Return the [X, Y] coordinate for the center point of the cell that contains the specified text.  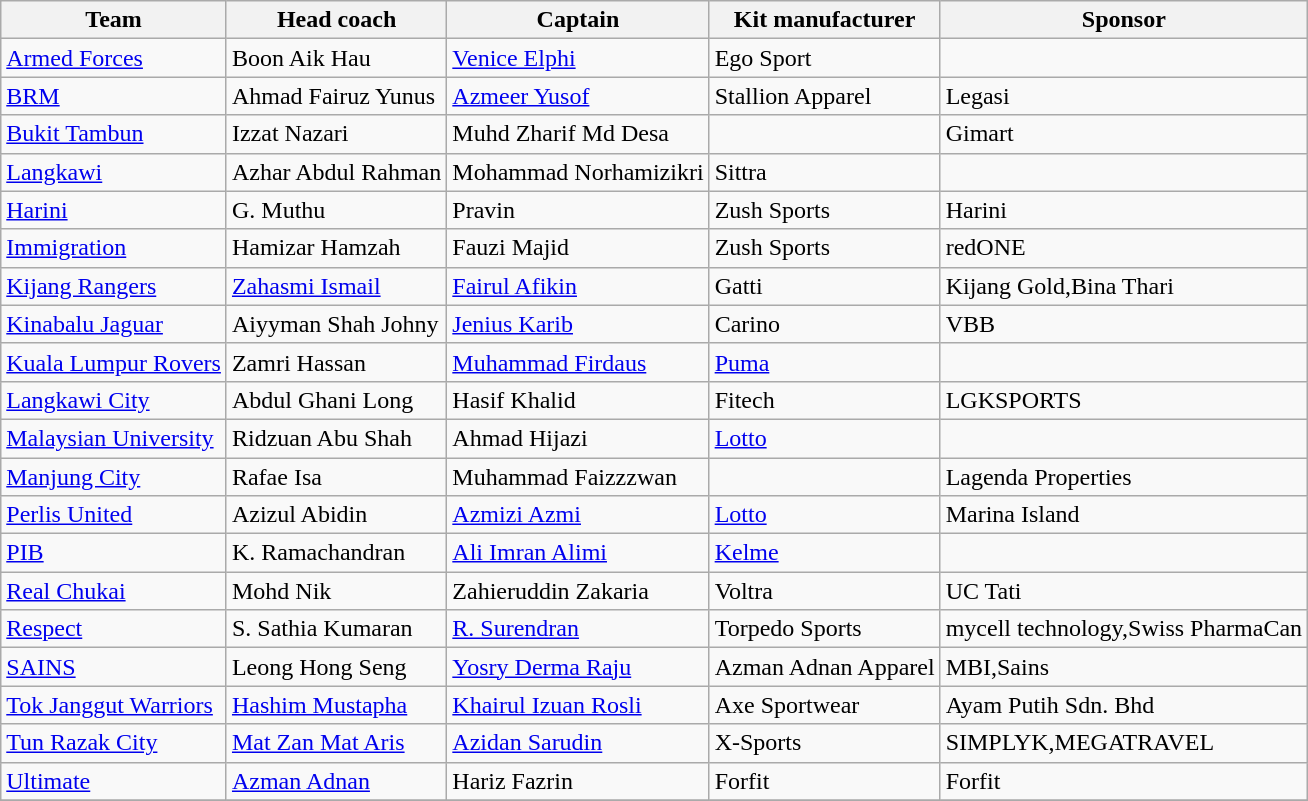
Ridzuan Abu Shah [336, 438]
Hashim Mustapha [336, 705]
Ego Sport [824, 58]
Yosry Derma Raju [578, 667]
Azman Adnan [336, 781]
Perlis United [114, 515]
Kelme [824, 553]
Mohammad Norhamizikri [578, 172]
Kuala Lumpur Rovers [114, 362]
LGKSPORTS [1124, 400]
SAINS [114, 667]
Kit manufacturer [824, 20]
redONE [1124, 248]
Mat Zan Mat Aris [336, 743]
Hasif Khalid [578, 400]
Muhammad Faizzzwan [578, 477]
Azmizi Azmi [578, 515]
Azmeer Yusof [578, 96]
Ali Imran Alimi [578, 553]
Venice Elphi [578, 58]
Zahieruddin Zakaria [578, 591]
Izzat Nazari [336, 134]
Khairul Izuan Rosli [578, 705]
Team [114, 20]
Mohd Nik [336, 591]
Hamizar Hamzah [336, 248]
Langkawi [114, 172]
Ultimate [114, 781]
Zamri Hassan [336, 362]
Stallion Apparel [824, 96]
Leong Hong Seng [336, 667]
Jenius Karib [578, 324]
Kijang Rangers [114, 286]
Aiyyman Shah Johny [336, 324]
UC Tati [1124, 591]
Torpedo Sports [824, 629]
Marina Island [1124, 515]
Zahasmi Ismail [336, 286]
X-Sports [824, 743]
Azman Adnan Apparel [824, 667]
Gatti [824, 286]
Ahmad Hijazi [578, 438]
Immigration [114, 248]
Kinabalu Jaguar [114, 324]
BRM [114, 96]
Pravin [578, 210]
Sittra [824, 172]
Puma [824, 362]
Bukit Tambun [114, 134]
Head coach [336, 20]
Hariz Fazrin [578, 781]
Ahmad Fairuz Yunus [336, 96]
Abdul Ghani Long [336, 400]
mycell technology,Swiss PharmaCan [1124, 629]
Real Chukai [114, 591]
VBB [1124, 324]
Boon Aik Hau [336, 58]
SIMPLYK,MEGATRAVEL [1124, 743]
S. Sathia Kumaran [336, 629]
Carino [824, 324]
Azizul Abidin [336, 515]
Muhd Zharif Md Desa [578, 134]
Captain [578, 20]
R. Surendran [578, 629]
Armed Forces [114, 58]
Muhammad Firdaus [578, 362]
Fairul Afikin [578, 286]
Respect [114, 629]
Fauzi Majid [578, 248]
Legasi [1124, 96]
Voltra [824, 591]
Kijang Gold,Bina Thari [1124, 286]
Lagenda Properties [1124, 477]
Ayam Putih Sdn. Bhd [1124, 705]
MBI,Sains [1124, 667]
Fitech [824, 400]
Tun Razak City [114, 743]
Azhar Abdul Rahman [336, 172]
Azidan Sarudin [578, 743]
Langkawi City [114, 400]
PIB [114, 553]
G. Muthu [336, 210]
Sponsor [1124, 20]
K. Ramachandran [336, 553]
Gimart [1124, 134]
Manjung City [114, 477]
Axe Sportwear [824, 705]
Rafae Isa [336, 477]
Tok Janggut Warriors [114, 705]
Malaysian University [114, 438]
